Identify which cell holds the provided text, then report its (x, y) central coordinate. 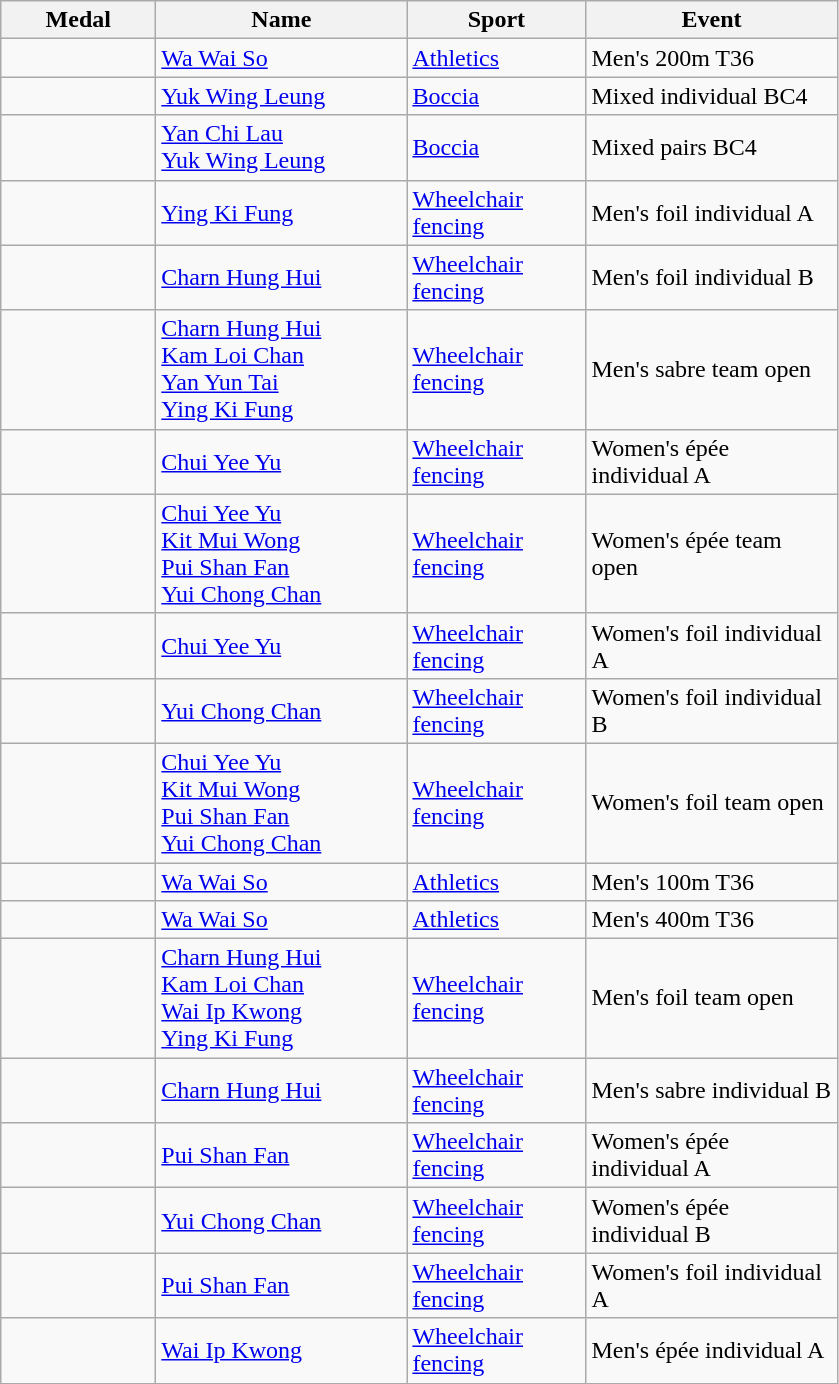
Men's sabre individual B (712, 1090)
Men's foil team open (712, 998)
Women's épée individual B (712, 1220)
Yuk Wing Leung (282, 96)
Wai Ip Kwong (282, 1350)
Charn Hung Hui Kam Loi Chan Wai Ip Kwong Ying Ki Fung (282, 998)
Women's foil individual B (712, 710)
Event (712, 20)
Men's 400m T36 (712, 920)
Sport (496, 20)
Yan Chi Lau Yuk Wing Leung (282, 148)
Men's épée individual A (712, 1350)
Men's 200m T36 (712, 58)
Men's foil individual B (712, 278)
Men's 100m T36 (712, 881)
Charn Hung Hui Kam Loi Chan Yan Yun Tai Ying Ki Fung (282, 370)
Women's foil team open (712, 802)
Ying Ki Fung (282, 212)
Name (282, 20)
Mixed pairs BC4 (712, 148)
Men's sabre team open (712, 370)
Medal (78, 20)
Men's foil individual A (712, 212)
Women's épée team open (712, 554)
Mixed individual BC4 (712, 96)
